From the cell containing the given text, extract its center point as [X, Y] coordinate. 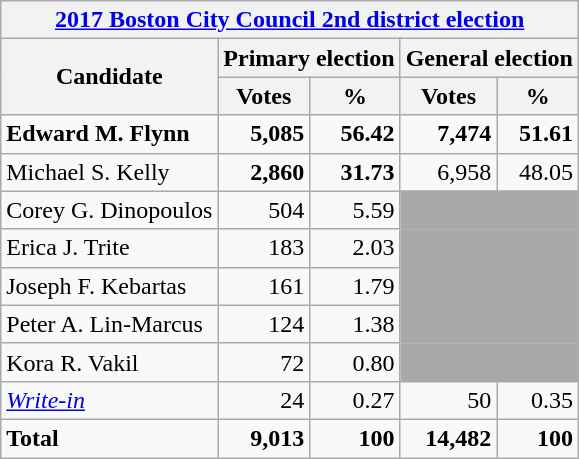
6,958 [448, 172]
Joseph F. Kebartas [110, 286]
504 [264, 210]
Kora R. Vakil [110, 362]
56.42 [355, 134]
31.73 [355, 172]
General election [489, 58]
Edward M. Flynn [110, 134]
48.05 [538, 172]
1.38 [355, 324]
Corey G. Dinopoulos [110, 210]
Total [110, 438]
1.79 [355, 286]
Candidate [110, 77]
124 [264, 324]
Michael S. Kelly [110, 172]
51.61 [538, 134]
Peter A. Lin-Marcus [110, 324]
Primary election [309, 58]
2017 Boston City Council 2nd district election [290, 20]
5,085 [264, 134]
0.80 [355, 362]
Erica J. Trite [110, 248]
72 [264, 362]
0.27 [355, 400]
2.03 [355, 248]
50 [448, 400]
183 [264, 248]
14,482 [448, 438]
0.35 [538, 400]
7,474 [448, 134]
9,013 [264, 438]
24 [264, 400]
5.59 [355, 210]
2,860 [264, 172]
Write-in [110, 400]
161 [264, 286]
